Identify which cell holds the provided text, then report its (X, Y) central coordinate. 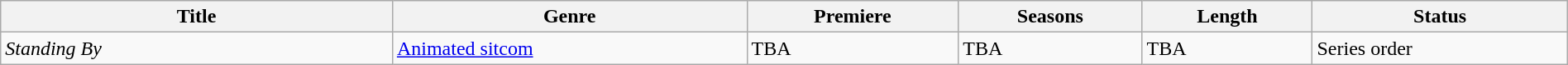
Series order (1440, 48)
Standing By (197, 48)
Length (1227, 17)
Genre (569, 17)
Seasons (1050, 17)
Animated sitcom (569, 48)
Title (197, 17)
Premiere (853, 17)
Status (1440, 17)
